Determine the (x, y) coordinate at the center of the cell enclosing the given text.  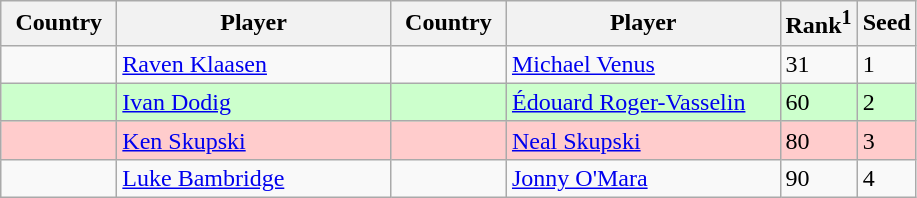
80 (818, 140)
Seed (886, 24)
Édouard Roger-Vasselin (643, 102)
Neal Skupski (643, 140)
Rank1 (818, 24)
31 (818, 64)
Ken Skupski (254, 140)
2 (886, 102)
60 (818, 102)
3 (886, 140)
90 (818, 178)
4 (886, 178)
Ivan Dodig (254, 102)
Michael Venus (643, 64)
1 (886, 64)
Raven Klaasen (254, 64)
Jonny O'Mara (643, 178)
Luke Bambridge (254, 178)
